Search for the cell housing the specified text and yield its [X, Y] center coordinate. 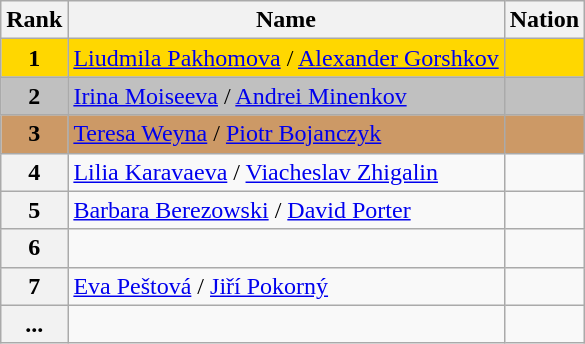
3 [34, 134]
5 [34, 210]
Eva Peštová / Jiří Pokorný [286, 286]
6 [34, 248]
Rank [34, 20]
Name [286, 20]
4 [34, 172]
Lilia Karavaeva / Viacheslav Zhigalin [286, 172]
2 [34, 96]
Barbara Berezowski / David Porter [286, 210]
Teresa Weyna / Piotr Bojanczyk [286, 134]
7 [34, 286]
Liudmila Pakhomova / Alexander Gorshkov [286, 58]
... [34, 324]
Nation [544, 20]
1 [34, 58]
Irina Moiseeva / Andrei Minenkov [286, 96]
